Search for the cell housing the specified text and yield its [X, Y] center coordinate. 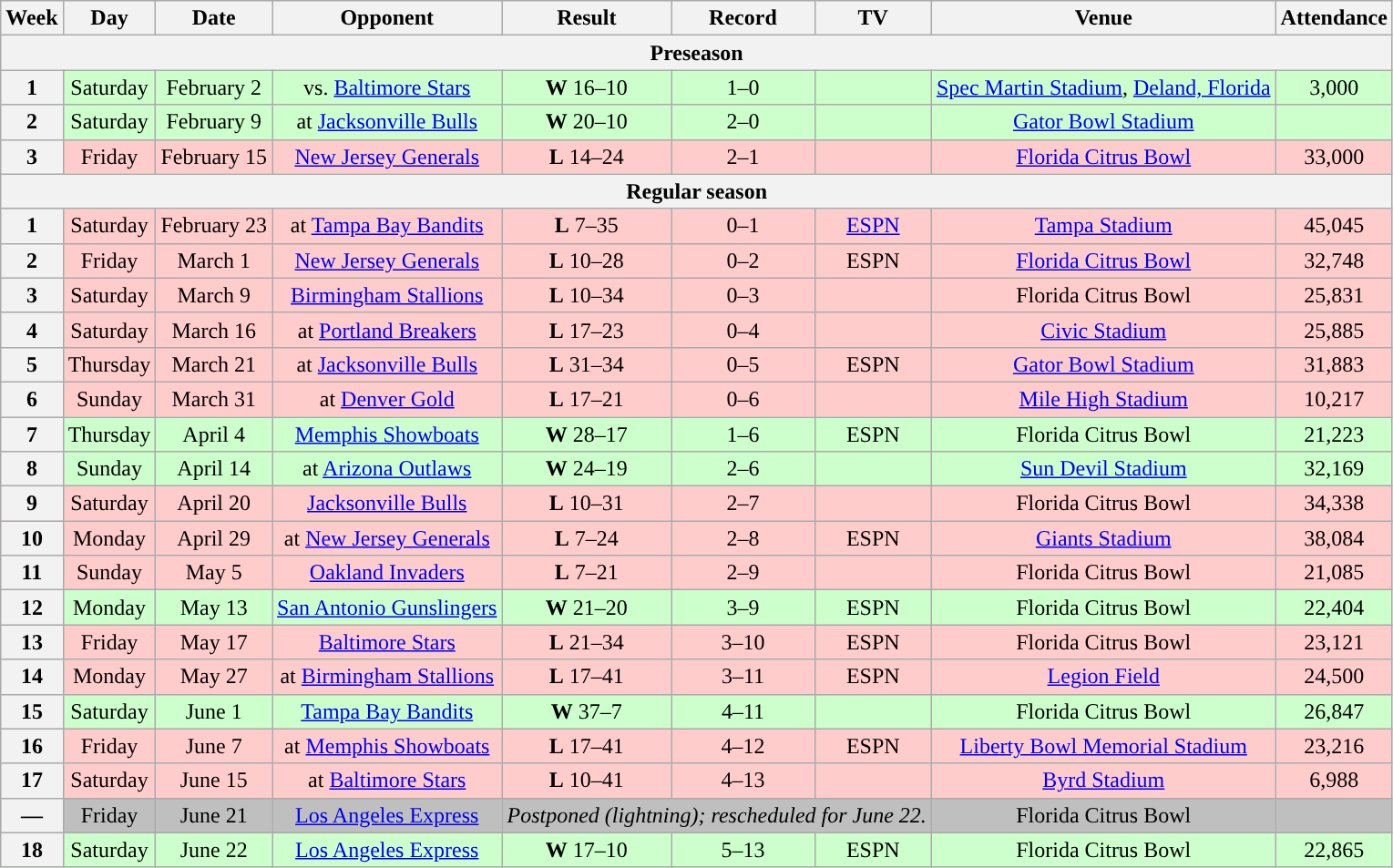
11 [32, 573]
25,885 [1334, 330]
2–9 [743, 573]
Birmingham Stallions [387, 295]
at Denver Gold [387, 399]
at Baltimore Stars [387, 781]
June 15 [214, 781]
Oakland Invaders [387, 573]
38,084 [1334, 538]
25,831 [1334, 295]
June 7 [214, 746]
April 20 [214, 504]
21,085 [1334, 573]
Sun Devil Stadium [1103, 469]
0–3 [743, 295]
4–12 [743, 746]
Postponed (lightning); rescheduled for June 22. [716, 815]
L 7–21 [587, 573]
W 24–19 [587, 469]
Record [743, 18]
L 10–34 [587, 295]
12 [32, 608]
24,500 [1334, 677]
5 [32, 364]
February 2 [214, 87]
9 [32, 504]
3–11 [743, 677]
June 21 [214, 815]
2–8 [743, 538]
March 16 [214, 330]
L 31–34 [587, 364]
0–2 [743, 260]
Legion Field [1103, 677]
March 21 [214, 364]
L 10–31 [587, 504]
16 [32, 746]
1–0 [743, 87]
15 [32, 711]
7 [32, 434]
February 15 [214, 157]
Memphis Showboats [387, 434]
Preseason [697, 53]
Tampa Bay Bandits [387, 711]
Giants Stadium [1103, 538]
W 37–7 [587, 711]
14 [32, 677]
32,169 [1334, 469]
May 27 [214, 677]
Byrd Stadium [1103, 781]
5–13 [743, 850]
L 7–24 [587, 538]
L 10–41 [587, 781]
45,045 [1334, 226]
W 17–10 [587, 850]
34,338 [1334, 504]
31,883 [1334, 364]
23,121 [1334, 642]
4–13 [743, 781]
13 [32, 642]
at Memphis Showboats [387, 746]
3,000 [1334, 87]
vs. Baltimore Stars [387, 87]
Opponent [387, 18]
26,847 [1334, 711]
3–10 [743, 642]
0–6 [743, 399]
May 5 [214, 573]
0–4 [743, 330]
February 23 [214, 226]
2–1 [743, 157]
0–5 [743, 364]
Tampa Stadium [1103, 226]
Jacksonville Bulls [387, 504]
San Antonio Gunslingers [387, 608]
W 20–10 [587, 122]
at Birmingham Stallions [387, 677]
March 9 [214, 295]
1–6 [743, 434]
22,865 [1334, 850]
Liberty Bowl Memorial Stadium [1103, 746]
L 7–35 [587, 226]
Regular season [697, 191]
L 10–28 [587, 260]
32,748 [1334, 260]
21,223 [1334, 434]
— [32, 815]
May 17 [214, 642]
2–6 [743, 469]
April 14 [214, 469]
L 14–24 [587, 157]
0–1 [743, 226]
L 17–21 [587, 399]
February 9 [214, 122]
2–7 [743, 504]
18 [32, 850]
at Portland Breakers [387, 330]
Mile High Stadium [1103, 399]
L 21–34 [587, 642]
6 [32, 399]
Spec Martin Stadium, Deland, Florida [1103, 87]
4–11 [743, 711]
April 29 [214, 538]
L 17–23 [587, 330]
17 [32, 781]
23,216 [1334, 746]
TV [873, 18]
at Arizona Outlaws [387, 469]
22,404 [1334, 608]
Week [32, 18]
4 [32, 330]
Date [214, 18]
at New Jersey Generals [387, 538]
6,988 [1334, 781]
May 13 [214, 608]
3–9 [743, 608]
Attendance [1334, 18]
Venue [1103, 18]
10 [32, 538]
W 16–10 [587, 87]
March 1 [214, 260]
Baltimore Stars [387, 642]
W 28–17 [587, 434]
W 21–20 [587, 608]
33,000 [1334, 157]
June 22 [214, 850]
Day [109, 18]
June 1 [214, 711]
April 4 [214, 434]
Result [587, 18]
10,217 [1334, 399]
2–0 [743, 122]
March 31 [214, 399]
at Tampa Bay Bandits [387, 226]
8 [32, 469]
Civic Stadium [1103, 330]
